Detect which cell encompasses the target text, then output its [x, y] center coordinate. 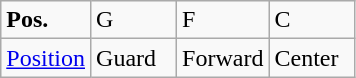
Center [312, 58]
F [223, 20]
Forward [223, 58]
Position [46, 58]
G [134, 20]
Pos. [46, 20]
Guard [134, 58]
C [312, 20]
